Return [X, Y] of the center of cell containing provided text 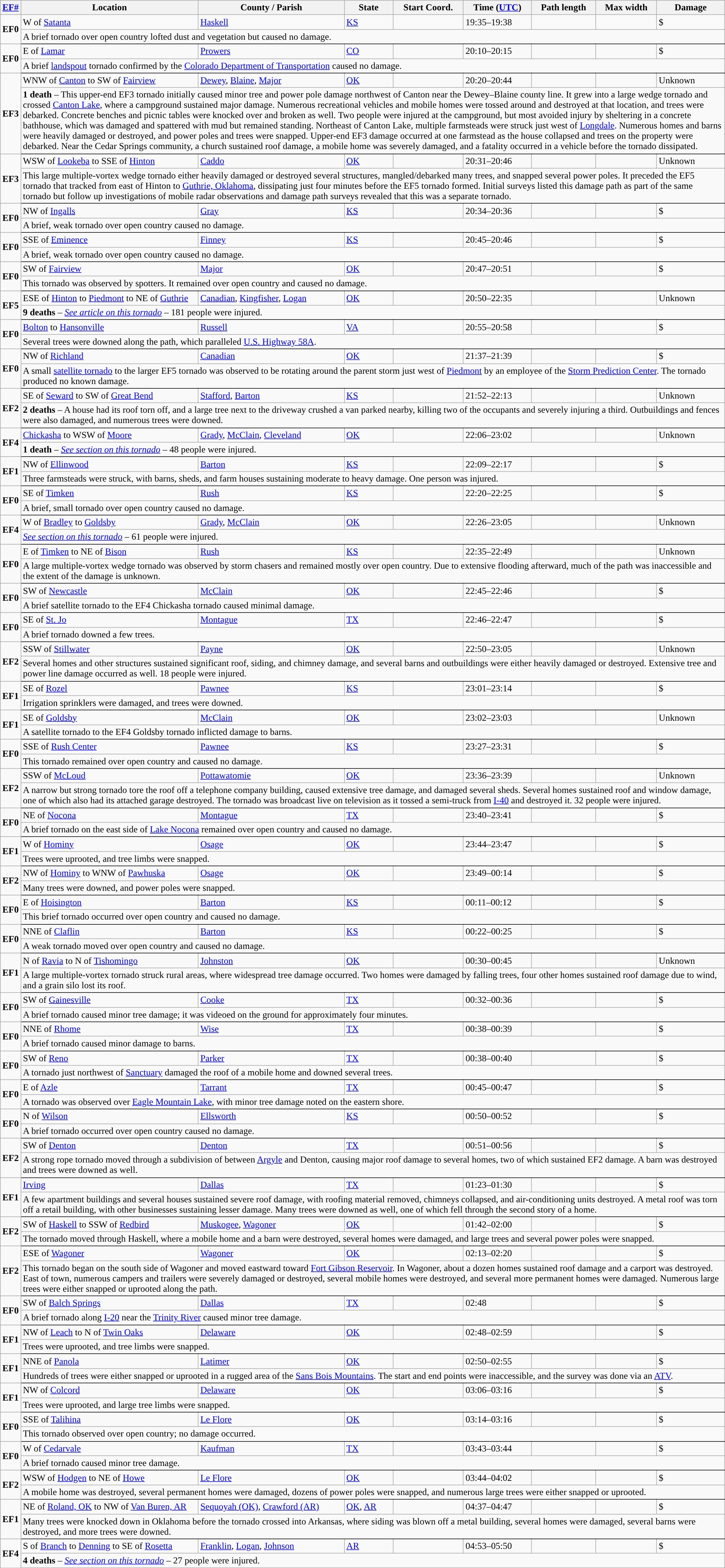
9 deaths – See article on this tornado – 181 people were injured. [372, 313]
Parker [271, 1058]
00:45–00:47 [497, 1087]
Grady, McClain, Cleveland [271, 435]
NE of Nocona [109, 815]
See section on this tornado – 61 people were injured. [372, 537]
A brief tornado caused minor tree damage. [372, 1463]
NW of Hominy to WNW of Pawhuska [109, 873]
23:27–23:31 [497, 746]
SSE of Talihina [109, 1419]
Time (UTC) [497, 8]
Path length [564, 8]
04:37–04:47 [497, 1506]
Canadian [271, 356]
1 death – See section on this tornado – 48 people were injured. [372, 449]
20:47–20:51 [497, 269]
Franklin, Logan, Johnson [271, 1546]
Location [109, 8]
23:01–23:14 [497, 688]
Ellsworth [271, 1116]
23:02–23:03 [497, 717]
CO [369, 51]
NW of Richland [109, 356]
SSE of Rush Center [109, 746]
00:51–00:56 [497, 1145]
23:36–23:39 [497, 776]
Caddo [271, 161]
E of Azle [109, 1087]
Several trees were downed along the path, which paralleled U.S. Highway 58A. [372, 342]
ESE of Wagoner [109, 1253]
02:48–02:59 [497, 1332]
N of Ravia to N of Tishomingo [109, 960]
22:45–22:46 [497, 591]
SSE of Eminence [109, 240]
Dewey, Blaine, Major [271, 80]
22:26–23:05 [497, 522]
SW of Newcastle [109, 591]
EF5 [11, 305]
W of Satanta [109, 22]
Latimer [271, 1361]
A brief tornado along I-20 near the Trinity River caused minor tree damage. [372, 1318]
22:35–22:49 [497, 551]
00:30–00:45 [497, 960]
NE of Roland, OK to NW of Van Buren, AR [109, 1506]
02:13–02:20 [497, 1253]
03:44–04:02 [497, 1477]
03:43–03:44 [497, 1448]
21:52–22:13 [497, 396]
Chickasha to WSW of Moore [109, 435]
20:45–20:46 [497, 240]
This brief tornado occurred over open country and caused no damage. [372, 917]
Sequoyah (OK), Crawford (AR) [271, 1506]
Three farmsteads were struck, with barns, sheds, and farm houses sustaining moderate to heavy damage. One person was injured. [372, 478]
Irrigation sprinklers were damaged, and trees were downed. [372, 703]
SE of Seward to SW of Great Bend [109, 396]
Irving [109, 1185]
Gray [271, 211]
A brief tornado caused minor tree damage; it was videoed on the ground for approximately four minutes. [372, 1015]
Pottawatomie [271, 776]
SE of Rozel [109, 688]
NW of Colcord [109, 1390]
22:09–22:17 [497, 464]
W of Hominy [109, 844]
NNE of Rhome [109, 1029]
W of Bradley to Goldsby [109, 522]
NW of Ellinwood [109, 464]
22:50–23:05 [497, 649]
SW of Fairview [109, 269]
20:50–22:35 [497, 298]
OK, AR [369, 1506]
WNW of Canton to SW of Fairview [109, 80]
SW of Denton [109, 1145]
This tornado was observed by spotters. It remained over open country and caused no damage. [372, 284]
N of Wilson [109, 1116]
NNE of Panola [109, 1361]
00:50–00:52 [497, 1116]
E of Timken to NE of Bison [109, 551]
04:53–05:50 [497, 1546]
01:23–01:30 [497, 1185]
This tornado remained over open country and caused no damage. [372, 761]
Prowers [271, 51]
E of Lamar [109, 51]
SW of Gainesville [109, 1000]
20:10–20:15 [497, 51]
Many trees were downed, and power poles were snapped. [372, 888]
00:38–00:40 [497, 1058]
County / Parish [271, 8]
02:50–02:55 [497, 1361]
Tarrant [271, 1087]
NW of Ingalls [109, 211]
20:31–20:46 [497, 161]
20:34–20:36 [497, 211]
Denton [271, 1145]
03:06–03:16 [497, 1390]
Trees were uprooted, and large tree limbs were snapped. [372, 1405]
A brief tornado on the east side of Lake Nocona remained over open country and caused no damage. [372, 830]
02:48 [497, 1303]
NNE of Claflin [109, 931]
Muskogee, Wagoner [271, 1224]
22:06–23:02 [497, 435]
A tornado was observed over Eagle Mountain Lake, with minor tree damage noted on the eastern shore. [372, 1102]
SW of Balch Springs [109, 1303]
W of Cedarvale [109, 1448]
Max width [626, 8]
SSW of Stillwater [109, 649]
A brief, small tornado over open country caused no damage. [372, 508]
Cooke [271, 1000]
AR [369, 1546]
Haskell [271, 22]
19:35–19:38 [497, 22]
Russell [271, 327]
00:11–00:12 [497, 902]
Start Coord. [428, 8]
03:14–03:16 [497, 1419]
A brief tornado caused minor damage to barns. [372, 1044]
01:42–02:00 [497, 1224]
A brief landspout tornado confirmed by the Colorado Department of Transportation caused no damage. [372, 66]
Major [271, 269]
SSW of McLoud [109, 776]
23:40–23:41 [497, 815]
Wise [271, 1029]
Payne [271, 649]
SE of St. Jo [109, 620]
A satellite tornado to the EF4 Goldsby tornado inflicted damage to barns. [372, 732]
20:55–20:58 [497, 327]
A brief satellite tornado to the EF4 Chickasha tornado caused minimal damage. [372, 605]
4 deaths – See section on this tornado – 27 people were injured. [372, 1561]
00:32–00:36 [497, 1000]
SE of Timken [109, 493]
23:44–23:47 [497, 844]
NW of Leach to N of Twin Oaks [109, 1332]
S of Branch to Denning to SE of Rosetta [109, 1546]
A tornado just northwest of Sanctuary damaged the roof of a mobile home and downed several trees. [372, 1073]
WSW of Hodgen to NE of Howe [109, 1477]
00:38–00:39 [497, 1029]
Wagoner [271, 1253]
A weak tornado moved over open country and caused no damage. [372, 946]
E of Hoisington [109, 902]
Grady, McClain [271, 522]
Bolton to Hansonville [109, 327]
Finney [271, 240]
Damage [691, 8]
20:20–20:44 [497, 80]
23:49–00:14 [497, 873]
SW of Haskell to SSW of Redbird [109, 1224]
A brief tornado downed a few trees. [372, 634]
Kaufman [271, 1448]
SW of Reno [109, 1058]
Canadian, Kingfisher, Logan [271, 298]
SE of Goldsby [109, 717]
21:37–21:39 [497, 356]
A brief tornado over open country lofted dust and vegetation but caused no damage. [372, 37]
VA [369, 327]
Stafford, Barton [271, 396]
ESE of Hinton to Piedmont to NE of Guthrie [109, 298]
WSW of Lookeba to SSE of Hinton [109, 161]
00:22–00:25 [497, 931]
State [369, 8]
A brief tornado occurred over open country caused no damage. [372, 1131]
22:46–22:47 [497, 620]
Johnston [271, 960]
This tornado observed over open country; no damage occurred. [372, 1434]
22:20–22:25 [497, 493]
EF# [11, 8]
